For the text-containing cell, return its midpoint in (x, y) coordinate format. 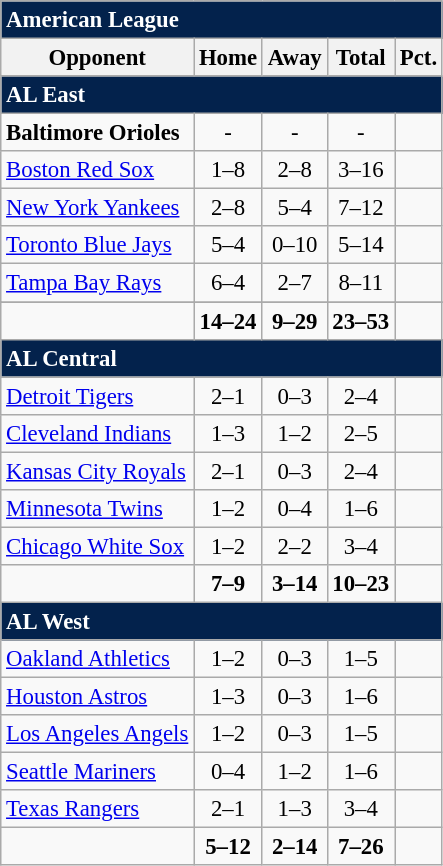
9–29 (294, 321)
7–12 (361, 208)
3–16 (361, 170)
5–12 (228, 847)
Los Angeles Angels (98, 734)
AL Central (222, 358)
2–2 (294, 546)
8–11 (361, 283)
New York Yankees (98, 208)
Away (294, 58)
Kansas City Royals (98, 471)
Toronto Blue Jays (98, 245)
Home (228, 58)
10–23 (361, 584)
Total (361, 58)
Baltimore Orioles (98, 133)
3–14 (294, 584)
Houston Astros (98, 697)
5–14 (361, 245)
1–8 (228, 170)
2–7 (294, 283)
Oakland Athletics (98, 659)
7–26 (361, 847)
Pct. (419, 58)
Minnesota Twins (98, 509)
Seattle Mariners (98, 772)
Opponent (98, 58)
23–53 (361, 321)
14–24 (228, 321)
6–4 (228, 283)
0–10 (294, 245)
AL East (222, 95)
Texas Rangers (98, 809)
2–14 (294, 847)
Detroit Tigers (98, 396)
Chicago White Sox (98, 546)
Tampa Bay Rays (98, 283)
American League (222, 20)
Cleveland Indians (98, 433)
2–5 (361, 433)
7–9 (228, 584)
Boston Red Sox (98, 170)
AL West (222, 621)
